Find where the given text appears and provide that cell's center as [X, Y] coordinate. 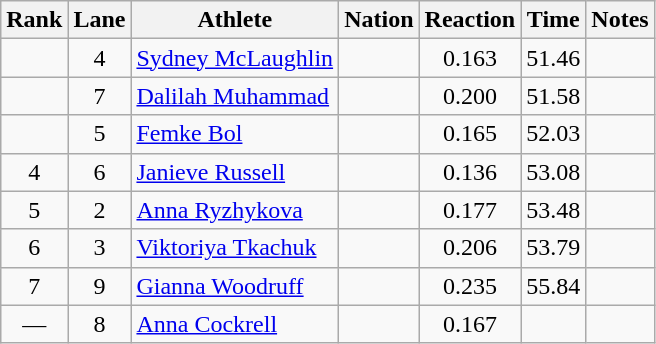
8 [100, 324]
Notes [620, 20]
0.167 [470, 324]
Athlete [235, 20]
53.08 [554, 172]
0.177 [470, 210]
Rank [34, 20]
3 [100, 248]
Reaction [470, 20]
Nation [379, 20]
0.165 [470, 134]
Anna Cockrell [235, 324]
0.206 [470, 248]
2 [100, 210]
Viktoriya Tkachuk [235, 248]
55.84 [554, 286]
Dalilah Muhammad [235, 96]
Anna Ryzhykova [235, 210]
0.136 [470, 172]
Time [554, 20]
0.235 [470, 286]
9 [100, 286]
0.163 [470, 58]
51.58 [554, 96]
Lane [100, 20]
— [34, 324]
Gianna Woodruff [235, 286]
Janieve Russell [235, 172]
53.79 [554, 248]
53.48 [554, 210]
Femke Bol [235, 134]
0.200 [470, 96]
52.03 [554, 134]
51.46 [554, 58]
Sydney McLaughlin [235, 58]
